Output the (X, Y) coordinate of the center of the cell containing the given text.  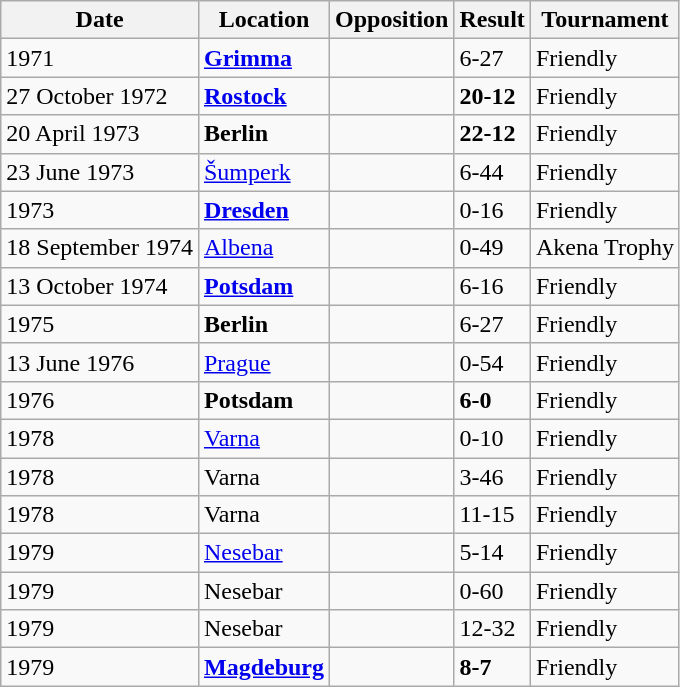
6-0 (492, 400)
22-12 (492, 134)
1975 (100, 324)
1971 (100, 58)
12-32 (492, 629)
20 April 1973 (100, 134)
20-12 (492, 96)
1976 (100, 400)
Date (100, 20)
6-16 (492, 286)
0-10 (492, 438)
Prague (264, 362)
3-46 (492, 477)
0-60 (492, 591)
Magdeburg (264, 667)
23 June 1973 (100, 172)
8-7 (492, 667)
Grimma (264, 58)
11-15 (492, 515)
0-49 (492, 248)
1973 (100, 210)
Result (492, 20)
0-54 (492, 362)
27 October 1972 (100, 96)
0-16 (492, 210)
Akena Trophy (604, 248)
Opposition (392, 20)
18 September 1974 (100, 248)
6-44 (492, 172)
Dresden (264, 210)
Location (264, 20)
Šumperk (264, 172)
5-14 (492, 553)
13 June 1976 (100, 362)
Albena (264, 248)
Tournament (604, 20)
13 October 1974 (100, 286)
Rostock (264, 96)
